Locate the cell with the specified text and output its [X, Y] center coordinate. 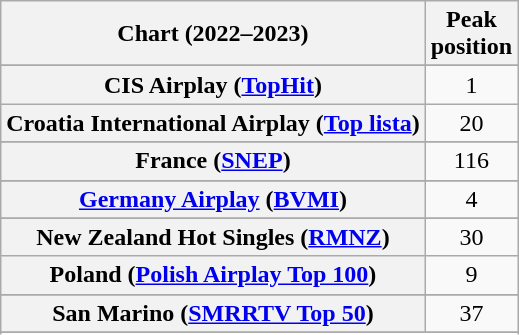
9 [471, 275]
Poland (Polish Airplay Top 100) [213, 275]
116 [471, 161]
4 [471, 199]
Peakposition [471, 34]
37 [471, 313]
Croatia International Airplay (Top lista) [213, 123]
30 [471, 237]
Chart (2022–2023) [213, 34]
CIS Airplay (TopHit) [213, 85]
France (SNEP) [213, 161]
San Marino (SMRRTV Top 50) [213, 313]
New Zealand Hot Singles (RMNZ) [213, 237]
20 [471, 123]
Germany Airplay (BVMI) [213, 199]
1 [471, 85]
